Identify which cell holds the provided text, then report its (x, y) central coordinate. 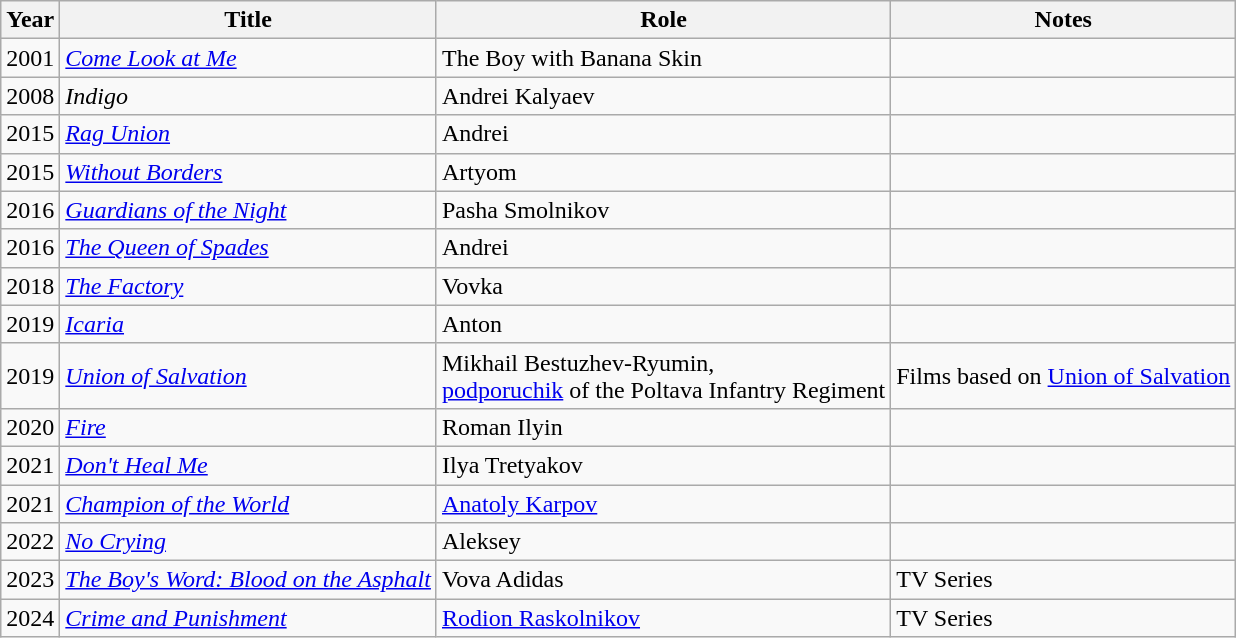
Indigo (248, 96)
Pasha Smolnikov (663, 210)
2001 (30, 58)
Union of Salvation (248, 376)
Role (663, 20)
Fire (248, 427)
The Factory (248, 286)
Anton (663, 324)
Films based on Union of Salvation (1064, 376)
The Boy with Banana Skin (663, 58)
2022 (30, 542)
Andrei Kalyaev (663, 96)
The Queen of Spades (248, 248)
Ilya Tretyakov (663, 465)
2018 (30, 286)
2008 (30, 96)
Roman Ilyin (663, 427)
Don't Heal Me (248, 465)
Title (248, 20)
Notes (1064, 20)
Without Borders (248, 172)
No Crying (248, 542)
Champion of the World (248, 503)
Artyom (663, 172)
Guardians of the Night (248, 210)
Come Look at Me (248, 58)
Vova Adidas (663, 580)
Rag Union (248, 134)
Aleksey (663, 542)
Icaria (248, 324)
Vovka (663, 286)
Crime and Punishment (248, 618)
2024 (30, 618)
2023 (30, 580)
Rodion Raskolnikov (663, 618)
Year (30, 20)
2020 (30, 427)
Mikhail Bestuzhev-Ryumin, podporuchik of the Poltava Infantry Regiment (663, 376)
Anatoly Karpov (663, 503)
The Boy's Word: Blood on the Asphalt (248, 580)
